Locate the cell with the specified text and output its (X, Y) center coordinate. 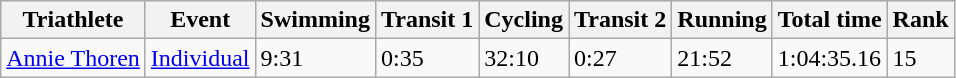
Annie Thoren (74, 58)
0:27 (620, 58)
Rank (920, 20)
1:04:35.16 (830, 58)
Transit 1 (426, 20)
32:10 (524, 58)
Swimming (315, 20)
Event (200, 20)
Running (722, 20)
Transit 2 (620, 20)
Cycling (524, 20)
21:52 (722, 58)
Triathlete (74, 20)
15 (920, 58)
Total time (830, 20)
9:31 (315, 58)
Individual (200, 58)
0:35 (426, 58)
